Search for the cell housing the specified text and yield its (x, y) center coordinate. 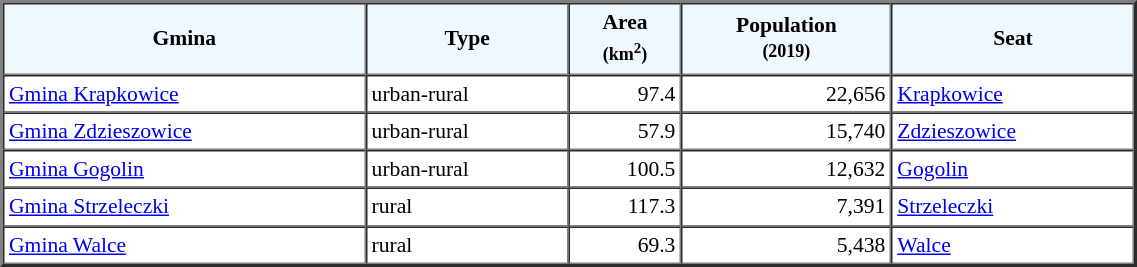
Gogolin (1012, 169)
Walce (1012, 245)
Gmina Walce (184, 245)
Population(2019) (786, 38)
Seat (1012, 38)
69.3 (626, 245)
Gmina Gogolin (184, 169)
Zdzieszowice (1012, 131)
Type (468, 38)
Gmina (184, 38)
Gmina Strzeleczki (184, 207)
7,391 (786, 207)
Strzeleczki (1012, 207)
12,632 (786, 169)
Krapkowice (1012, 93)
22,656 (786, 93)
Gmina Zdzieszowice (184, 131)
57.9 (626, 131)
Area(km2) (626, 38)
117.3 (626, 207)
5,438 (786, 245)
Gmina Krapkowice (184, 93)
97.4 (626, 93)
15,740 (786, 131)
100.5 (626, 169)
